Extract the (X, Y) coordinate from the center of the cell holding the provided text.  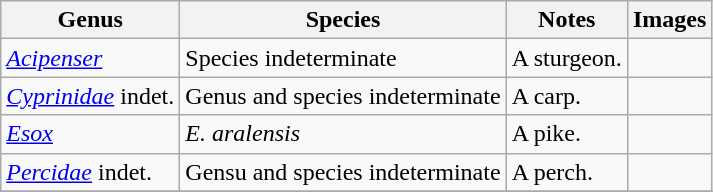
Cyprinidae indet. (90, 96)
Genus (90, 20)
E. aralensis (343, 134)
A carp. (566, 96)
A perch. (566, 172)
Species indeterminate (343, 58)
Images (669, 20)
Species (343, 20)
Percidae indet. (90, 172)
Genus and species indeterminate (343, 96)
Notes (566, 20)
A pike. (566, 134)
Esox (90, 134)
Gensu and species indeterminate (343, 172)
A sturgeon. (566, 58)
Acipenser (90, 58)
